For the text-containing cell, return its midpoint in (x, y) coordinate format. 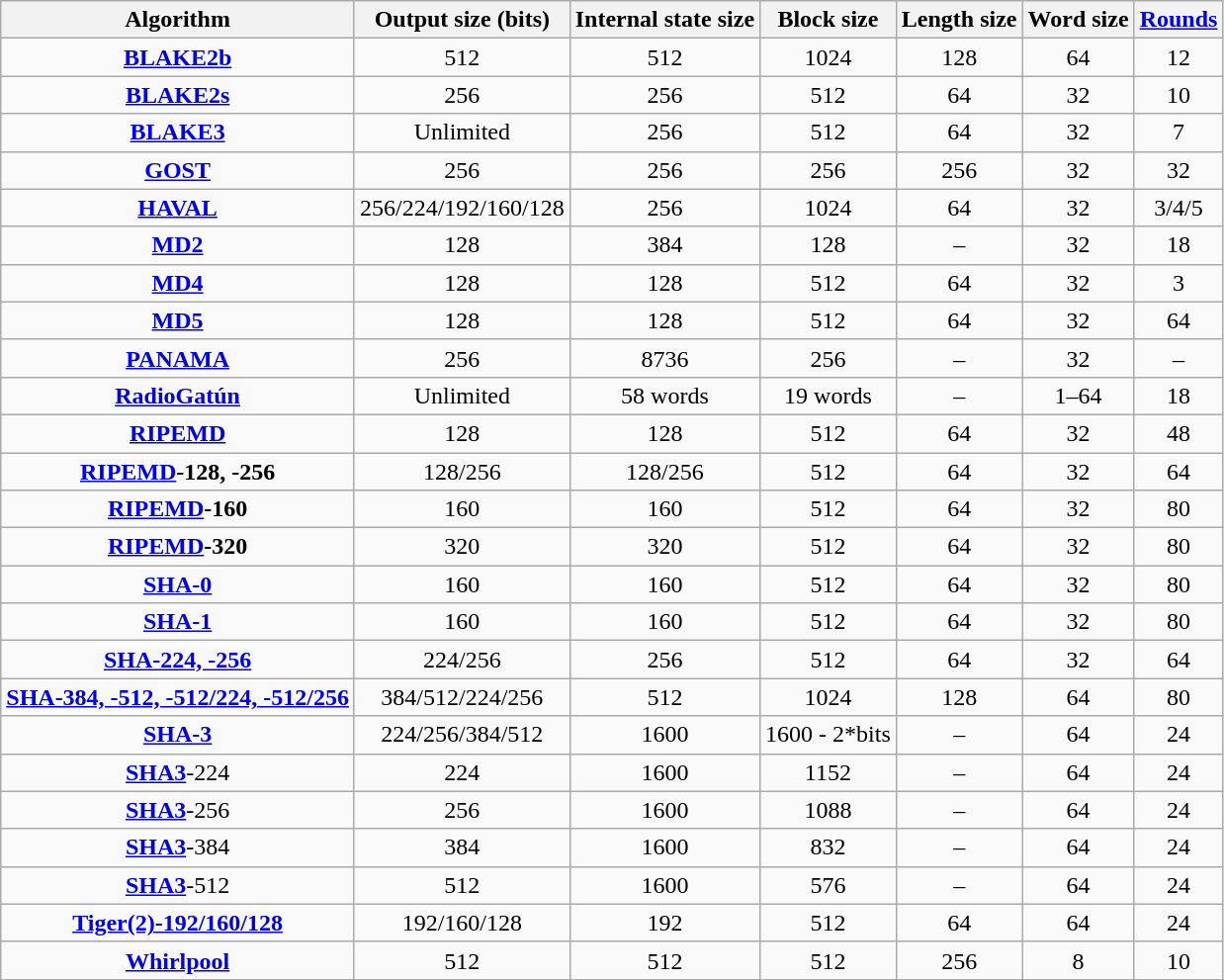
58 words (664, 396)
SHA-384, -512, -512/224, -512/256 (178, 697)
Internal state size (664, 20)
Word size (1078, 20)
SHA-0 (178, 584)
SHA3-384 (178, 847)
RIPEMD-128, -256 (178, 472)
384/512/224/256 (462, 697)
1–64 (1078, 396)
MD5 (178, 320)
SHA3-512 (178, 885)
1600 - 2*bits (829, 735)
48 (1179, 433)
224 (462, 772)
Length size (959, 20)
HAVAL (178, 208)
Rounds (1179, 20)
224/256 (462, 660)
Algorithm (178, 20)
224/256/384/512 (462, 735)
1088 (829, 810)
SHA-224, -256 (178, 660)
192/160/128 (462, 923)
BLAKE2s (178, 95)
7 (1179, 133)
576 (829, 885)
Output size (bits) (462, 20)
BLAKE3 (178, 133)
SHA3-224 (178, 772)
832 (829, 847)
RIPEMD (178, 433)
RadioGatún (178, 396)
12 (1179, 57)
Tiger(2)-192/160/128 (178, 923)
GOST (178, 170)
Block size (829, 20)
BLAKE2b (178, 57)
RIPEMD-160 (178, 509)
8 (1078, 960)
3/4/5 (1179, 208)
MD4 (178, 283)
PANAMA (178, 358)
3 (1179, 283)
19 words (829, 396)
SHA-1 (178, 622)
1152 (829, 772)
SHA-3 (178, 735)
Whirlpool (178, 960)
RIPEMD-320 (178, 547)
192 (664, 923)
8736 (664, 358)
MD2 (178, 245)
SHA3-256 (178, 810)
256/224/192/160/128 (462, 208)
